Find where the given text appears and provide that cell's center as [x, y] coordinate. 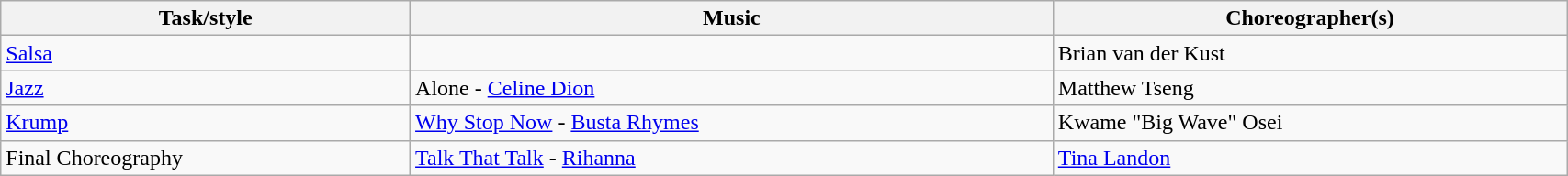
Tina Landon [1310, 158]
Talk That Talk - Rihanna [732, 158]
Alone - Celine Dion [732, 88]
Kwame "Big Wave" Osei [1310, 123]
Krump [206, 123]
Why Stop Now - Busta Rhymes [732, 123]
Choreographer(s) [1310, 18]
Task/style [206, 18]
Brian van der Kust [1310, 53]
Salsa [206, 53]
Matthew Tseng [1310, 88]
Jazz [206, 88]
Final Choreography [206, 158]
Music [732, 18]
